Return (X, Y) of the center of cell containing provided text 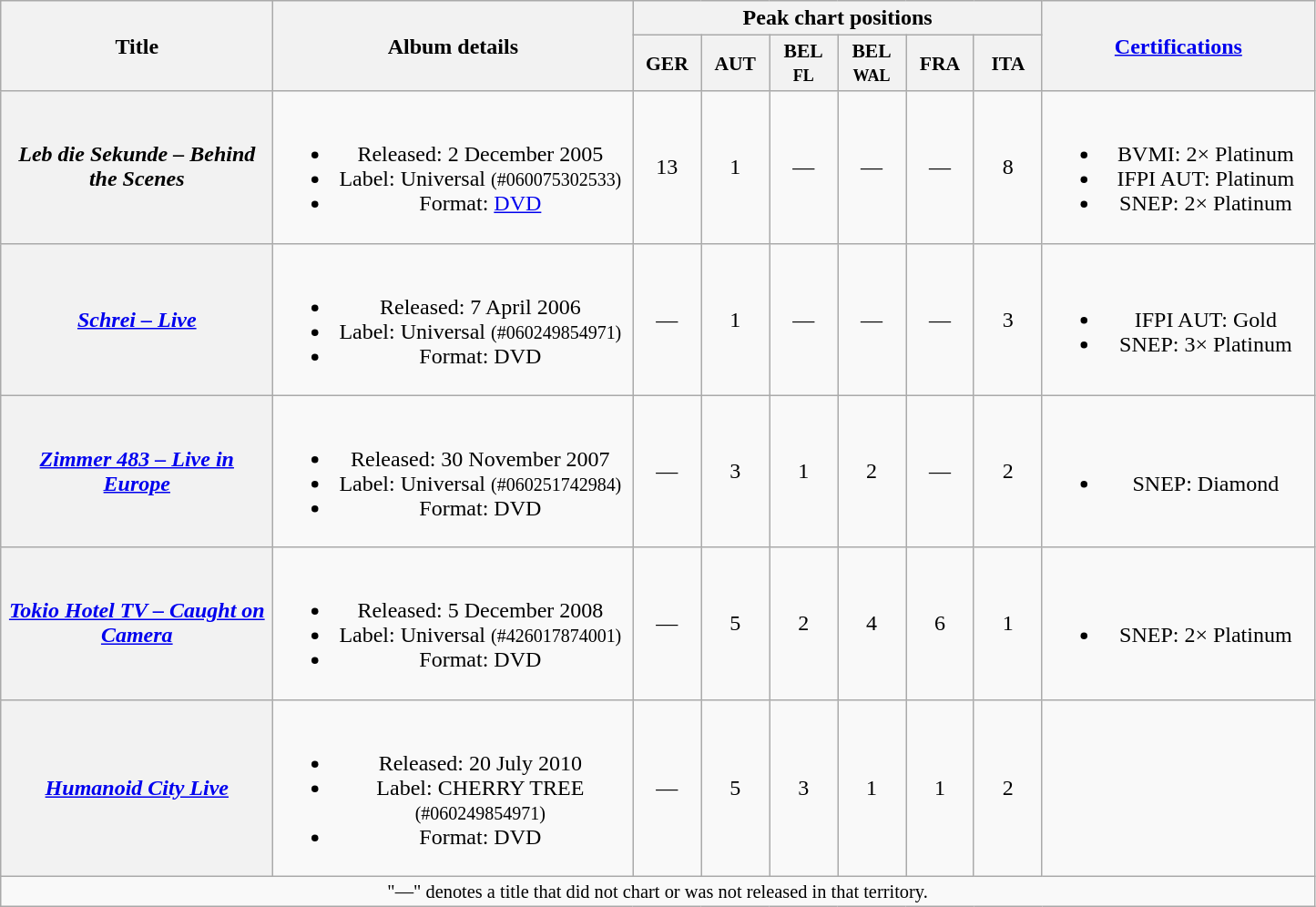
Released: 30 November 2007Label: Universal (#060251742984)Format: DVD (454, 472)
SNEP: Diamond (1178, 472)
Leb die Sekunde – Behind the Scenes (137, 168)
Album details (454, 46)
ITA (1007, 64)
Zimmer 483 – Live in Europe (137, 472)
Tokio Hotel TV – Caught on Camera (137, 623)
Certifications (1178, 46)
FRA (940, 64)
4 (872, 623)
6 (940, 623)
Released: 2 December 2005Label: Universal (#060075302533)Format: DVD (454, 168)
SNEP: 2× Platinum (1178, 623)
Humanoid City Live (137, 788)
Released: 7 April 2006Label: Universal (#060249854971)Format: DVD (454, 319)
BELFL (803, 64)
GER (667, 64)
AUT (736, 64)
Released: 5 December 2008Label: Universal (#426017874001)Format: DVD (454, 623)
13 (667, 168)
Peak chart positions (838, 18)
IFPI AUT: GoldSNEP: 3× Platinum (1178, 319)
"—" denotes a title that did not chart or was not released in that territory. (658, 892)
Schrei – Live (137, 319)
Title (137, 46)
Released: 20 July 2010Label: CHERRY TREE (#060249854971)Format: DVD (454, 788)
8 (1007, 168)
BELWAL (872, 64)
BVMI: 2× PlatinumIFPI AUT: PlatinumSNEP: 2× Platinum (1178, 168)
